Provide the [x, y] coordinate of the cell's center where the given text is located.  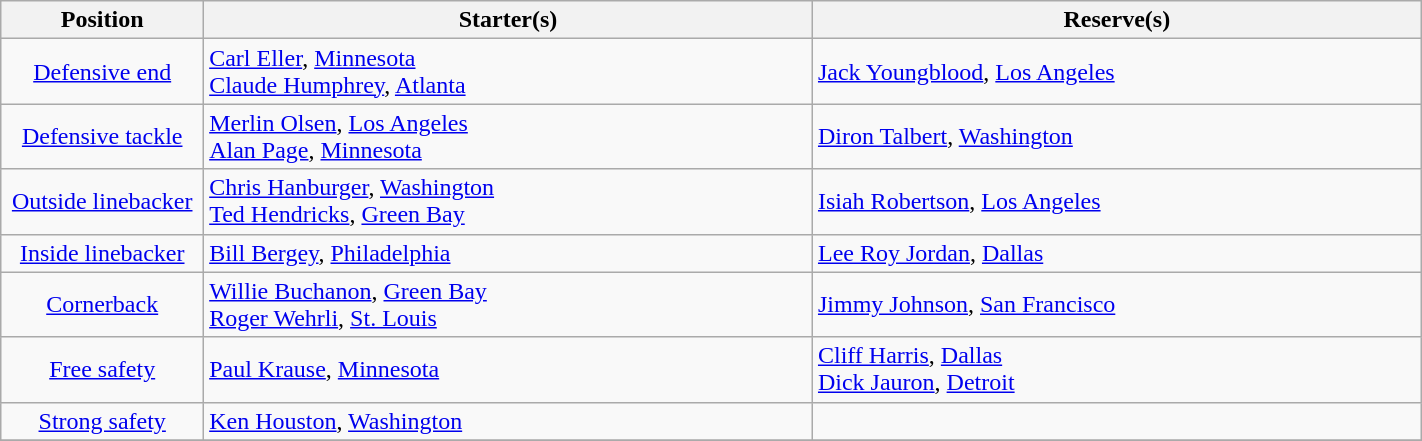
Ken Houston, Washington [508, 421]
Cliff Harris, Dallas Dick Jauron, Detroit [1116, 370]
Strong safety [102, 421]
Isiah Robertson, Los Angeles [1116, 202]
Willie Buchanon, Green Bay Roger Wehrli, St. Louis [508, 304]
Chris Hanburger, Washington Ted Hendricks, Green Bay [508, 202]
Free safety [102, 370]
Starter(s) [508, 20]
Jack Youngblood, Los Angeles [1116, 72]
Position [102, 20]
Merlin Olsen, Los Angeles Alan Page, Minnesota [508, 136]
Bill Bergey, Philadelphia [508, 253]
Defensive tackle [102, 136]
Outside linebacker [102, 202]
Cornerback [102, 304]
Paul Krause, Minnesota [508, 370]
Lee Roy Jordan, Dallas [1116, 253]
Reserve(s) [1116, 20]
Jimmy Johnson, San Francisco [1116, 304]
Diron Talbert, Washington [1116, 136]
Defensive end [102, 72]
Inside linebacker [102, 253]
Carl Eller, Minnesota Claude Humphrey, Atlanta [508, 72]
